From the cell containing the given text, extract its center point as [x, y] coordinate. 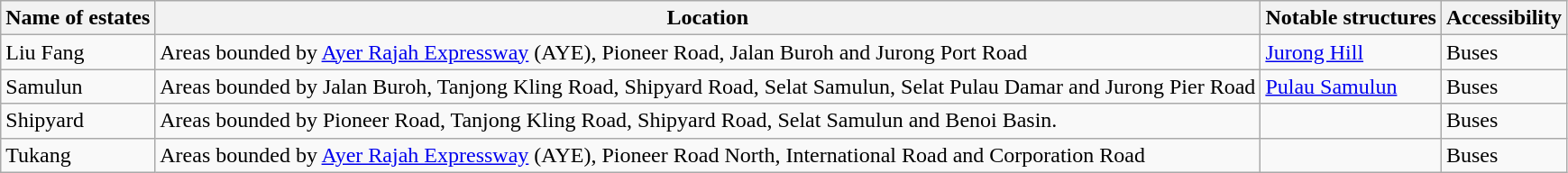
Areas bounded by Pioneer Road, Tanjong Kling Road, Shipyard Road, Selat Samulun and Benoi Basin. [708, 121]
Location [708, 18]
Tukang [78, 155]
Areas bounded by Ayer Rajah Expressway (AYE), Pioneer Road, Jalan Buroh and Jurong Port Road [708, 52]
Accessibility [1504, 18]
Notable structures [1351, 18]
Areas bounded by Jalan Buroh, Tanjong Kling Road, Shipyard Road, Selat Samulun, Selat Pulau Damar and Jurong Pier Road [708, 86]
Areas bounded by Ayer Rajah Expressway (AYE), Pioneer Road North, International Road and Corporation Road [708, 155]
Liu Fang [78, 52]
Name of estates [78, 18]
Shipyard [78, 121]
Pulau Samulun [1351, 86]
Jurong Hill [1351, 52]
Samulun [78, 86]
